Return [X, Y] of the center of cell containing provided text 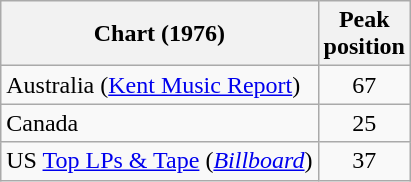
67 [364, 85]
Australia (Kent Music Report) [160, 85]
Canada [160, 123]
25 [364, 123]
Peak position [364, 34]
37 [364, 161]
US Top LPs & Tape (Billboard) [160, 161]
Chart (1976) [160, 34]
